Determine the (x, y) coordinate at the center of the cell enclosing the given text.  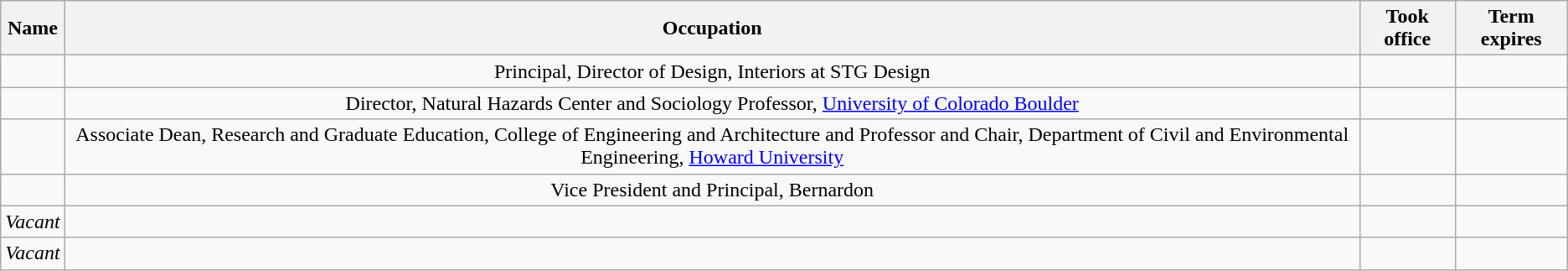
Director, Natural Hazards Center and Sociology Professor, University of Colorado Boulder (712, 103)
Principal, Director of Design, Interiors at STG Design (712, 71)
Occupation (712, 29)
Vice President and Principal, Bernardon (712, 190)
Took office (1407, 29)
Name (33, 29)
Term expires (1511, 29)
